Locate the cell with the specified text and output its (x, y) center coordinate. 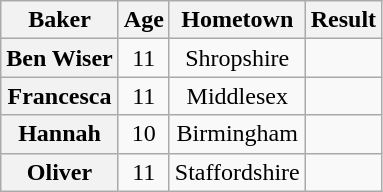
Middlesex (237, 96)
Hometown (237, 20)
Hannah (60, 134)
Age (144, 20)
Birmingham (237, 134)
Oliver (60, 172)
Shropshire (237, 58)
Francesca (60, 96)
Staffordshire (237, 172)
Ben Wiser (60, 58)
Baker (60, 20)
10 (144, 134)
Result (343, 20)
